Detect which cell encompasses the target text, then output its (X, Y) center coordinate. 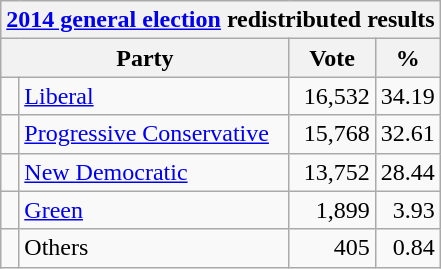
16,532 (332, 96)
Green (154, 210)
405 (332, 248)
0.84 (408, 248)
1,899 (332, 210)
3.93 (408, 210)
Liberal (154, 96)
Vote (332, 58)
Others (154, 248)
Progressive Conservative (154, 134)
15,768 (332, 134)
Party (145, 58)
13,752 (332, 172)
32.61 (408, 134)
New Democratic (154, 172)
28.44 (408, 172)
% (408, 58)
2014 general election redistributed results (220, 20)
34.19 (408, 96)
